Identify which cell holds the provided text, then report its [x, y] central coordinate. 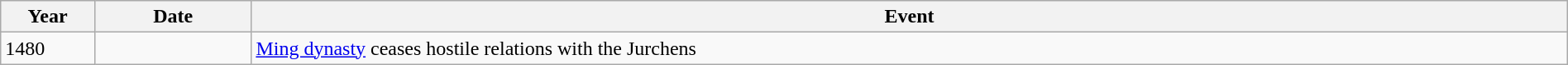
1480 [48, 48]
Year [48, 17]
Date [172, 17]
Ming dynasty ceases hostile relations with the Jurchens [910, 48]
Event [910, 17]
